Return (x, y) of the center of cell containing provided text 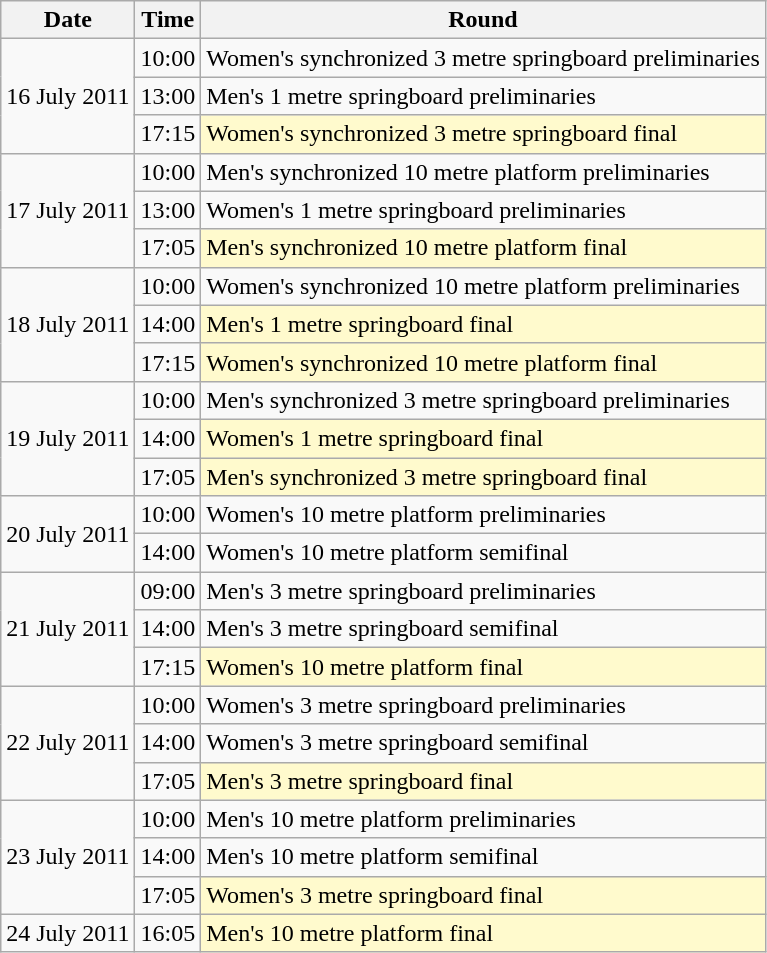
Date (68, 20)
Round (484, 20)
Men's 3 metre springboard semifinal (484, 629)
21 July 2011 (68, 629)
Women's synchronized 3 metre springboard final (484, 134)
Men's 10 metre platform final (484, 933)
20 July 2011 (68, 534)
Women's synchronized 10 metre platform preliminaries (484, 286)
Women's 1 metre springboard final (484, 438)
Women's 10 metre platform semifinal (484, 553)
19 July 2011 (68, 438)
Women's 10 metre platform final (484, 667)
Women's 3 metre springboard semifinal (484, 743)
Women's 10 metre platform preliminaries (484, 515)
24 July 2011 (68, 933)
Women's synchronized 3 metre springboard preliminaries (484, 58)
17 July 2011 (68, 210)
Women's 1 metre springboard preliminaries (484, 210)
Time (168, 20)
22 July 2011 (68, 743)
Men's synchronized 10 metre platform final (484, 248)
Men's 1 metre springboard final (484, 324)
Men's 10 metre platform preliminaries (484, 819)
Women's 3 metre springboard preliminaries (484, 705)
Men's 3 metre springboard preliminaries (484, 591)
Women's 3 metre springboard final (484, 895)
18 July 2011 (68, 324)
Men's synchronized 3 metre springboard preliminaries (484, 400)
16:05 (168, 933)
Men's 1 metre springboard preliminaries (484, 96)
23 July 2011 (68, 857)
Men's synchronized 3 metre springboard final (484, 477)
Men's 10 metre platform semifinal (484, 857)
16 July 2011 (68, 96)
09:00 (168, 591)
Men's synchronized 10 metre platform preliminaries (484, 172)
Men's 3 metre springboard final (484, 781)
Women's synchronized 10 metre platform final (484, 362)
